Pinpoint the cell where the given text exists, returning its [x, y] midpoint coordinate. 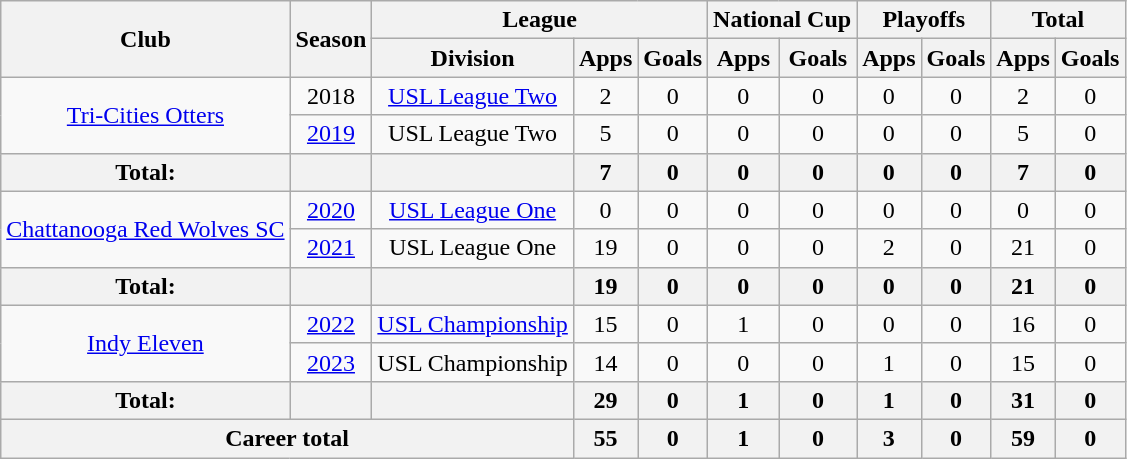
3 [889, 438]
Club [146, 39]
2018 [331, 96]
31 [1023, 400]
55 [605, 438]
2023 [331, 362]
League [540, 20]
2021 [331, 248]
Division [473, 58]
59 [1023, 438]
14 [605, 362]
16 [1023, 324]
National Cup [782, 20]
Season [331, 39]
2019 [331, 134]
2022 [331, 324]
Chattanooga Red Wolves SC [146, 229]
29 [605, 400]
Indy Eleven [146, 343]
Total [1058, 20]
Career total [288, 438]
Tri-Cities Otters [146, 115]
2020 [331, 210]
Playoffs [924, 20]
